Return the [X, Y] coordinate for the center point of the cell that contains the specified text.  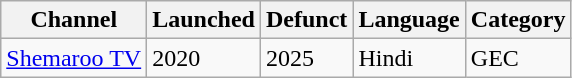
Hindi [409, 58]
Category [518, 20]
GEC [518, 58]
2025 [306, 58]
Language [409, 20]
Launched [204, 20]
2020 [204, 58]
Shemaroo TV [74, 58]
Defunct [306, 20]
Channel [74, 20]
